Search for the cell housing the specified text and yield its (X, Y) center coordinate. 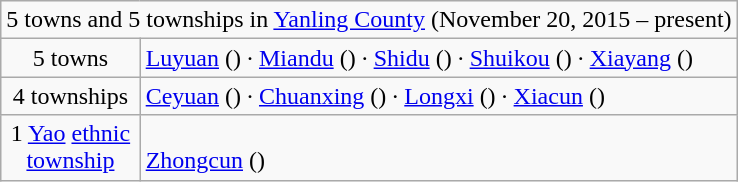
5 towns (70, 58)
5 towns and 5 townships in Yanling County (November 20, 2015 – present) (369, 20)
Luyuan () · Miandu () · Shidu () · Shuikou () · Xiayang () (438, 58)
Zhongcun () (438, 148)
1 Yao ethnic township (70, 148)
Ceyuan () · Chuanxing () · Longxi () · Xiacun () (438, 96)
4 townships (70, 96)
